Return the [X, Y] coordinate for the center point of the cell that contains the specified text.  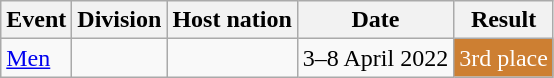
Date [375, 20]
Event [36, 20]
Men [36, 58]
3rd place [504, 58]
Result [504, 20]
Division [120, 20]
Host nation [232, 20]
3–8 April 2022 [375, 58]
